Output the [x, y] coordinate of the center of the cell containing the given text.  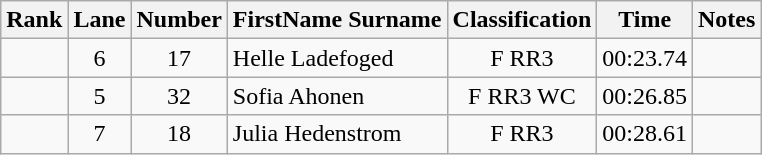
Lane [100, 20]
F RR3 WC [522, 96]
Notes [727, 20]
6 [100, 58]
Number [179, 20]
00:28.61 [645, 134]
Julia Hedenstrom [337, 134]
Sofia Ahonen [337, 96]
00:26.85 [645, 96]
17 [179, 58]
FirstName Surname [337, 20]
5 [100, 96]
7 [100, 134]
Helle Ladefoged [337, 58]
18 [179, 134]
Rank [34, 20]
00:23.74 [645, 58]
32 [179, 96]
Time [645, 20]
Classification [522, 20]
